Pinpoint the cell where the given text exists, returning its (x, y) midpoint coordinate. 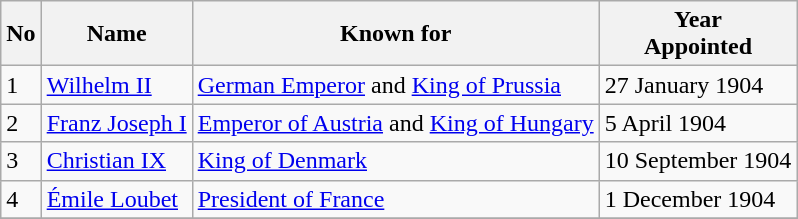
4 (21, 199)
3 (21, 161)
King of Denmark (396, 161)
Franz Joseph I (116, 123)
1 December 1904 (698, 199)
1 (21, 85)
Émile Loubet (116, 199)
Christian IX (116, 161)
27 January 1904 (698, 85)
5 April 1904 (698, 123)
YearAppointed (698, 34)
No (21, 34)
2 (21, 123)
10 September 1904 (698, 161)
Name (116, 34)
Wilhelm II (116, 85)
Known for (396, 34)
German Emperor and King of Prussia (396, 85)
Emperor of Austria and King of Hungary (396, 123)
President of France (396, 199)
